Return the [x, y] coordinate for the center point of the cell that contains the specified text.  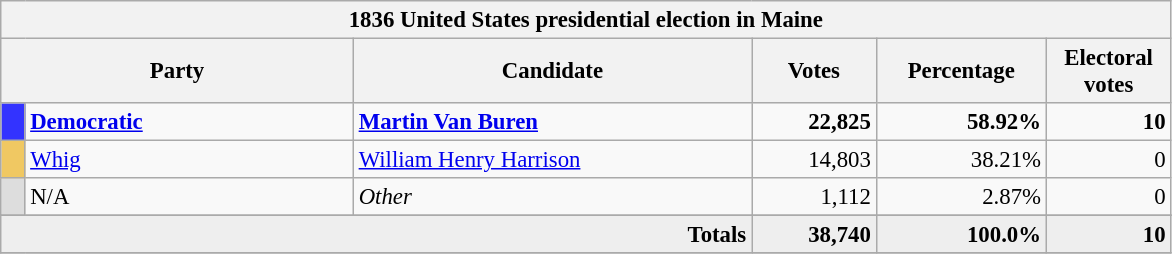
1,112 [814, 197]
Democratic [189, 122]
2.87% [961, 197]
Percentage [961, 72]
1836 United States presidential election in Maine [586, 20]
Electoral votes [1108, 72]
Martin Van Buren [552, 122]
Whig [189, 160]
N/A [189, 197]
38,740 [814, 235]
14,803 [814, 160]
58.92% [961, 122]
Other [552, 197]
Party [178, 72]
Totals [376, 235]
22,825 [814, 122]
Votes [814, 72]
Candidate [552, 72]
William Henry Harrison [552, 160]
38.21% [961, 160]
100.0% [961, 235]
